Extract the [X, Y] coordinate from the center of the cell holding the provided text.  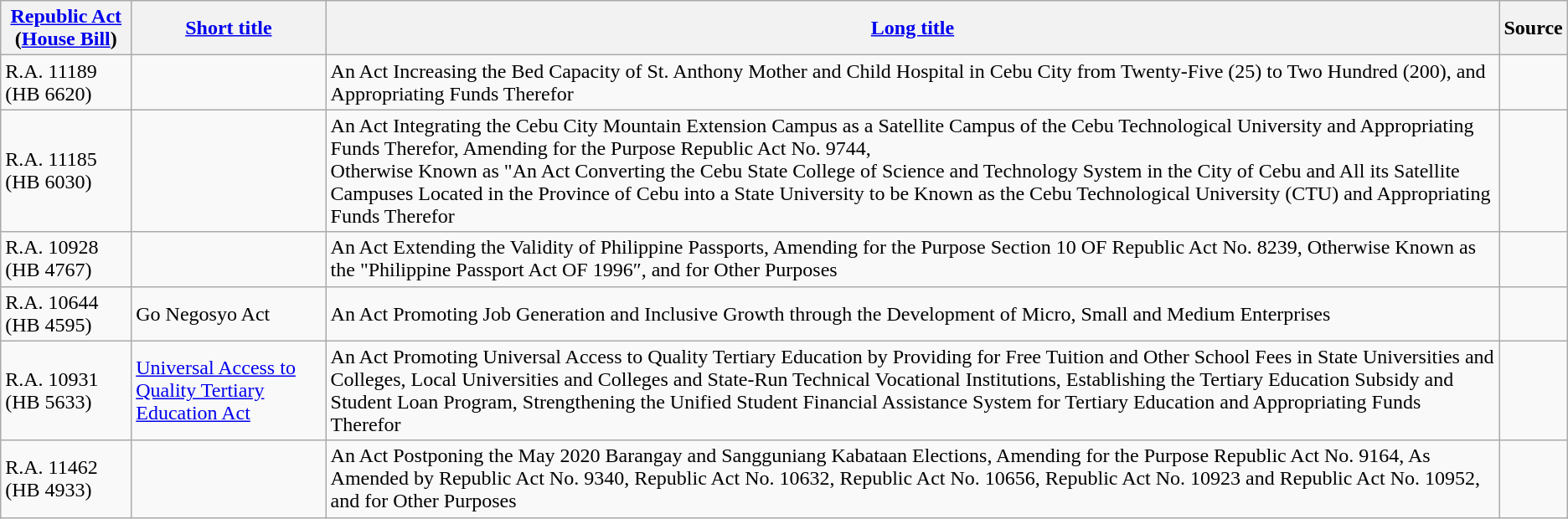
Short title [229, 28]
Source [1533, 28]
R.A. 11189(HB 6620) [66, 82]
Long title [913, 28]
R.A. 10931(HB 5633) [66, 390]
R.A. 10928(HB 4767) [66, 259]
R.A. 11462(HB 4933) [66, 479]
Republic Act (House Bill) [66, 28]
Universal Access to Quality Tertiary Education Act [229, 390]
R.A. 10644(HB 4595) [66, 313]
R.A. 11185(HB 6030) [66, 171]
Go Negosyo Act [229, 313]
An Act Promoting Job Generation and Inclusive Growth through the Development of Micro, Small and Medium Enterprises [913, 313]
